Provide the (X, Y) coordinate of the cell's center where the given text is located.  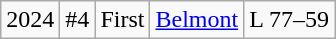
2024 (30, 20)
L 77–59 (290, 20)
First (122, 20)
Belmont (197, 20)
#4 (78, 20)
